For the text-containing cell, return its midpoint in [x, y] coordinate format. 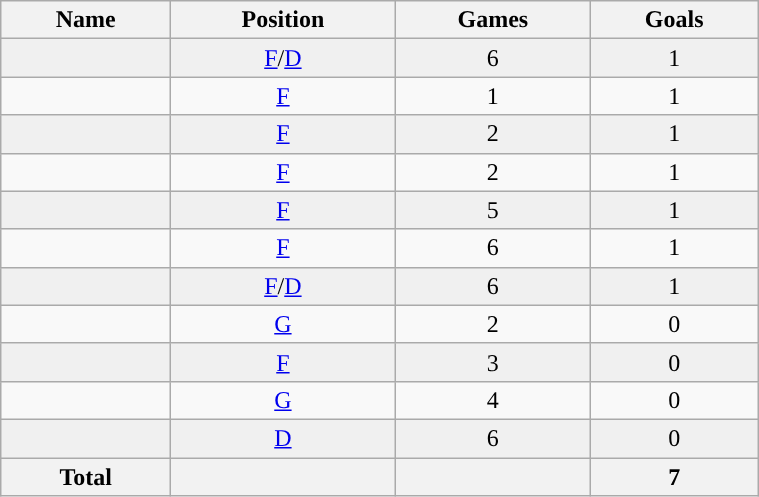
3 [493, 362]
5 [493, 210]
Games [493, 20]
Total [86, 477]
Name [86, 20]
Position [283, 20]
D [283, 438]
7 [674, 477]
4 [493, 400]
Goals [674, 20]
